Determine the [x, y] coordinate at the center of the cell enclosing the given text.  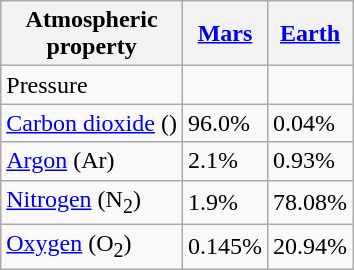
Mars [224, 34]
Argon (Ar) [92, 161]
Earth [310, 34]
96.0% [224, 123]
Nitrogen (N2) [92, 202]
0.04% [310, 123]
1.9% [224, 202]
Carbon dioxide () [92, 123]
0.93% [310, 161]
Oxygen (O2) [92, 246]
Atmosphericproperty [92, 34]
20.94% [310, 246]
Pressure [92, 85]
0.145% [224, 246]
78.08% [310, 202]
2.1% [224, 161]
